Identify which cell holds the provided text, then report its [X, Y] central coordinate. 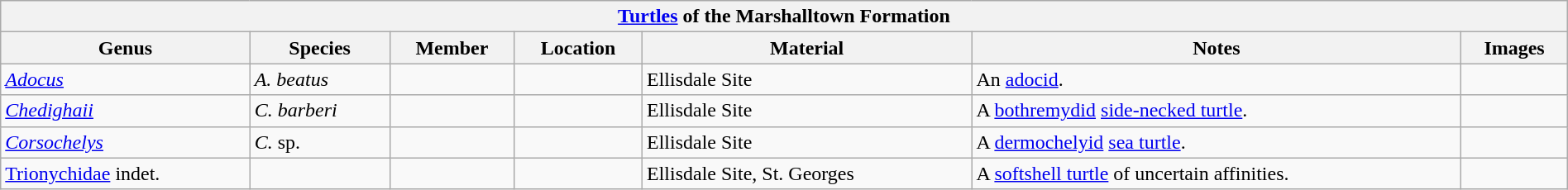
Genus [126, 48]
C. barberi [319, 111]
Images [1514, 48]
Adocus [126, 79]
A softshell turtle of uncertain affinities. [1217, 173]
Chedighaii [126, 111]
Turtles of the Marshalltown Formation [784, 17]
Location [579, 48]
An adocid. [1217, 79]
A bothremydid side-necked turtle. [1217, 111]
Corsochelys [126, 142]
C. sp. [319, 142]
Ellisdale Site, St. Georges [806, 173]
A dermochelyid sea turtle. [1217, 142]
Material [806, 48]
A. beatus [319, 79]
Trionychidae indet. [126, 173]
Notes [1217, 48]
Species [319, 48]
Member [452, 48]
